Search for the cell housing the specified text and yield its [X, Y] center coordinate. 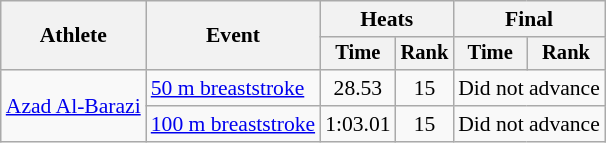
50 m breaststroke [233, 88]
Final [529, 19]
Event [233, 36]
Heats [386, 19]
1:03.01 [358, 124]
100 m breaststroke [233, 124]
Azad Al-Barazi [74, 106]
Athlete [74, 36]
28.53 [358, 88]
